Return (X, Y) of the center of cell containing provided text 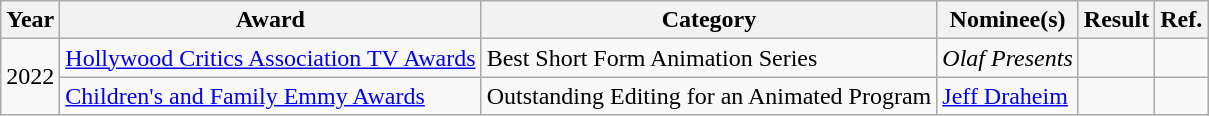
Hollywood Critics Association TV Awards (270, 58)
Ref. (1182, 20)
Olaf Presents (1008, 58)
Year (30, 20)
Jeff Draheim (1008, 96)
Award (270, 20)
Category (709, 20)
Children's and Family Emmy Awards (270, 96)
Outstanding Editing for an Animated Program (709, 96)
Nominee(s) (1008, 20)
Best Short Form Animation Series (709, 58)
2022 (30, 77)
Result (1116, 20)
